Pinpoint the cell where the given text exists, returning its [X, Y] midpoint coordinate. 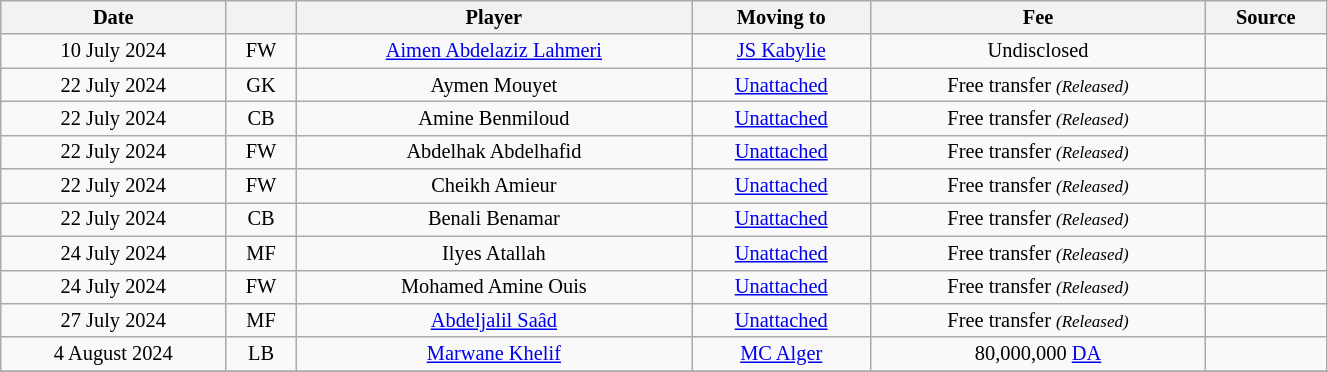
10 July 2024 [114, 51]
80,000,000 DA [1038, 354]
Aymen Mouyet [494, 85]
MC Alger [782, 354]
Abdelhak Abdelhafid [494, 152]
Benali Benamar [494, 219]
Undisclosed [1038, 51]
27 July 2024 [114, 320]
Mohamed Amine Ouis [494, 287]
Date [114, 17]
Marwane Khelif [494, 354]
Aimen Abdelaziz Lahmeri [494, 51]
Abdeljalil Saâd [494, 320]
Moving to [782, 17]
Cheikh Amieur [494, 186]
LB [261, 354]
4 August 2024 [114, 354]
Source [1266, 17]
Player [494, 17]
Fee [1038, 17]
Amine Benmiloud [494, 118]
JS Kabylie [782, 51]
GK [261, 85]
Ilyes Atallah [494, 253]
